For the text-containing cell, return its midpoint in [x, y] coordinate format. 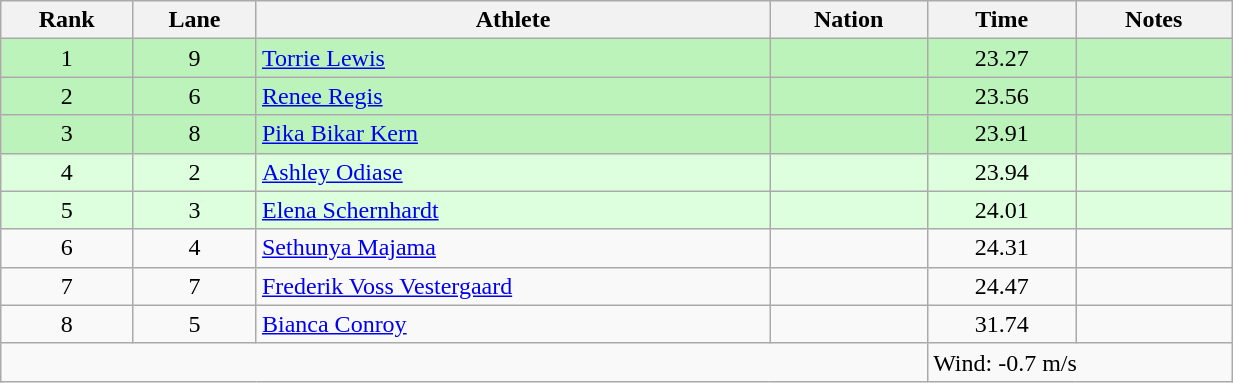
Frederik Voss Vestergaard [512, 286]
24.47 [1002, 286]
23.91 [1002, 134]
23.56 [1002, 96]
1 [67, 58]
24.31 [1002, 248]
Torrie Lewis [512, 58]
Rank [67, 20]
Pika Bikar Kern [512, 134]
Renee Regis [512, 96]
31.74 [1002, 324]
Wind: -0.7 m/s [1080, 362]
24.01 [1002, 210]
Ashley Odiase [512, 172]
Sethunya Majama [512, 248]
Notes [1154, 20]
23.27 [1002, 58]
Elena Schernhardt [512, 210]
9 [195, 58]
Athlete [512, 20]
Nation [849, 20]
Bianca Conroy [512, 324]
23.94 [1002, 172]
Lane [195, 20]
Time [1002, 20]
